Capture the cell that displays the provided text and extract its [X, Y] central coordinate. 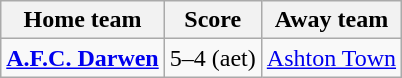
A.F.C. Darwen [83, 58]
Score [212, 20]
Ashton Town [331, 58]
5–4 (aet) [212, 58]
Home team [83, 20]
Away team [331, 20]
